Locate the cell with the specified text and output its [X, Y] center coordinate. 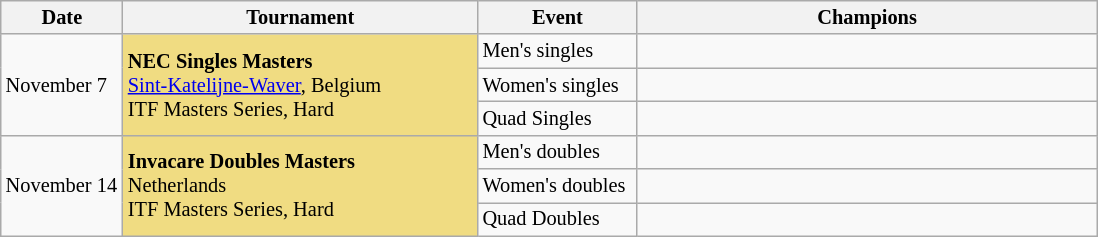
Champions [867, 17]
Event [558, 17]
Women's singles [558, 85]
Date [62, 17]
November 14 [62, 186]
NEC Singles Masters Sint-Katelijne-Waver, BelgiumITF Masters Series, Hard [300, 84]
Men's doubles [558, 152]
Invacare Doubles Masters NetherlandsITF Masters Series, Hard [300, 186]
Quad Singles [558, 118]
Tournament [300, 17]
November 7 [62, 84]
Quad Doubles [558, 219]
Women's doubles [558, 186]
Men's singles [558, 51]
